Capture the cell that displays the provided text and extract its (X, Y) central coordinate. 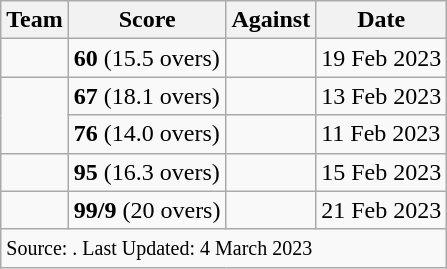
Against (271, 20)
Source: . Last Updated: 4 March 2023 (224, 248)
15 Feb 2023 (382, 172)
11 Feb 2023 (382, 134)
Date (382, 20)
Team (35, 20)
21 Feb 2023 (382, 210)
76 (14.0 overs) (147, 134)
13 Feb 2023 (382, 96)
99/9 (20 overs) (147, 210)
19 Feb 2023 (382, 58)
Score (147, 20)
95 (16.3 overs) (147, 172)
67 (18.1 overs) (147, 96)
60 (15.5 overs) (147, 58)
